Pinpoint the cell where the given text exists, returning its (X, Y) midpoint coordinate. 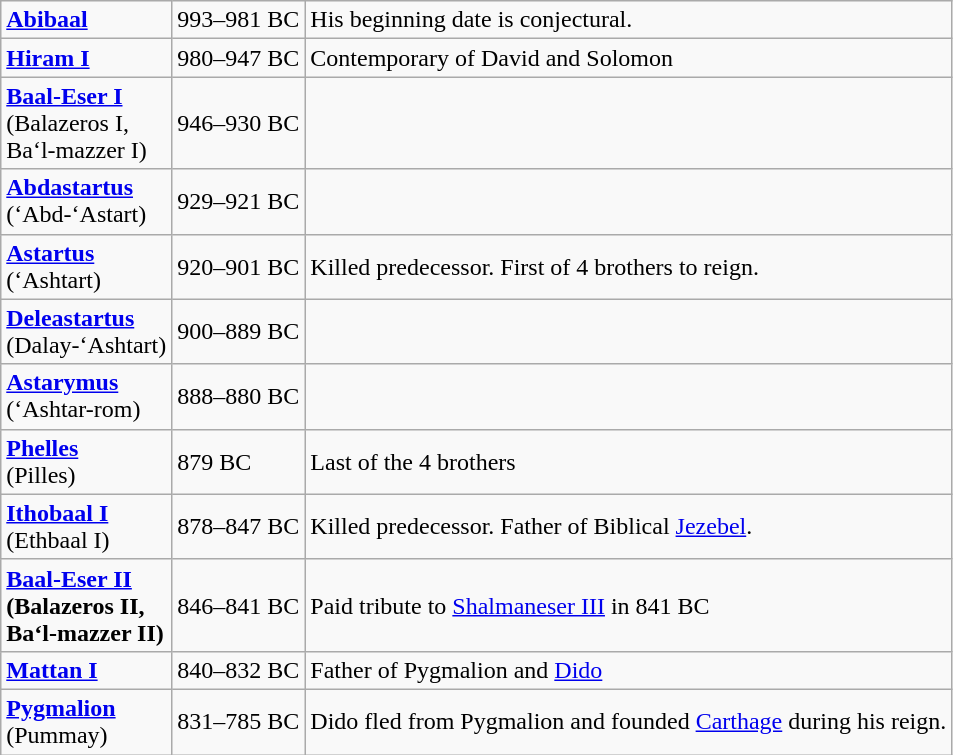
980–947 BC (238, 58)
846–841 BC (238, 605)
His beginning date is conjectural. (628, 20)
Phelles (Pilles) (86, 462)
879 BC (238, 462)
Abdastartus (‘Abd-‘Astart) (86, 202)
Dido fled from Pygmalion and founded Carthage during his reign. (628, 722)
888–880 BC (238, 396)
Killed predecessor. First of 4 brothers to reign. (628, 266)
Astartus(‘Ashtart) (86, 266)
831–785 BC (238, 722)
Killed predecessor. Father of Biblical Jezebel. (628, 526)
Ithobaal I (Ethbaal I) (86, 526)
Abibaal (86, 20)
Contemporary of David and Solomon (628, 58)
Deleastartus (Dalay-‘Ashtart) (86, 332)
Last of the 4 brothers (628, 462)
Paid tribute to Shalmaneser III in 841 BC (628, 605)
Father of Pygmalion and Dido (628, 670)
Pygmalion(Pummay) (86, 722)
878–847 BC (238, 526)
946–930 BC (238, 123)
993–981 BC (238, 20)
840–832 BC (238, 670)
900–889 BC (238, 332)
Mattan I (86, 670)
Hiram I (86, 58)
Baal-Eser I(Balazeros I,Ba‘l-mazzer I) (86, 123)
Astarymus (‘Ashtar-rom) (86, 396)
Baal-Eser II(Balazeros II,Ba‘l-mazzer II) (86, 605)
929–921 BC (238, 202)
920–901 BC (238, 266)
